Locate the cell with the specified text and output its [X, Y] center coordinate. 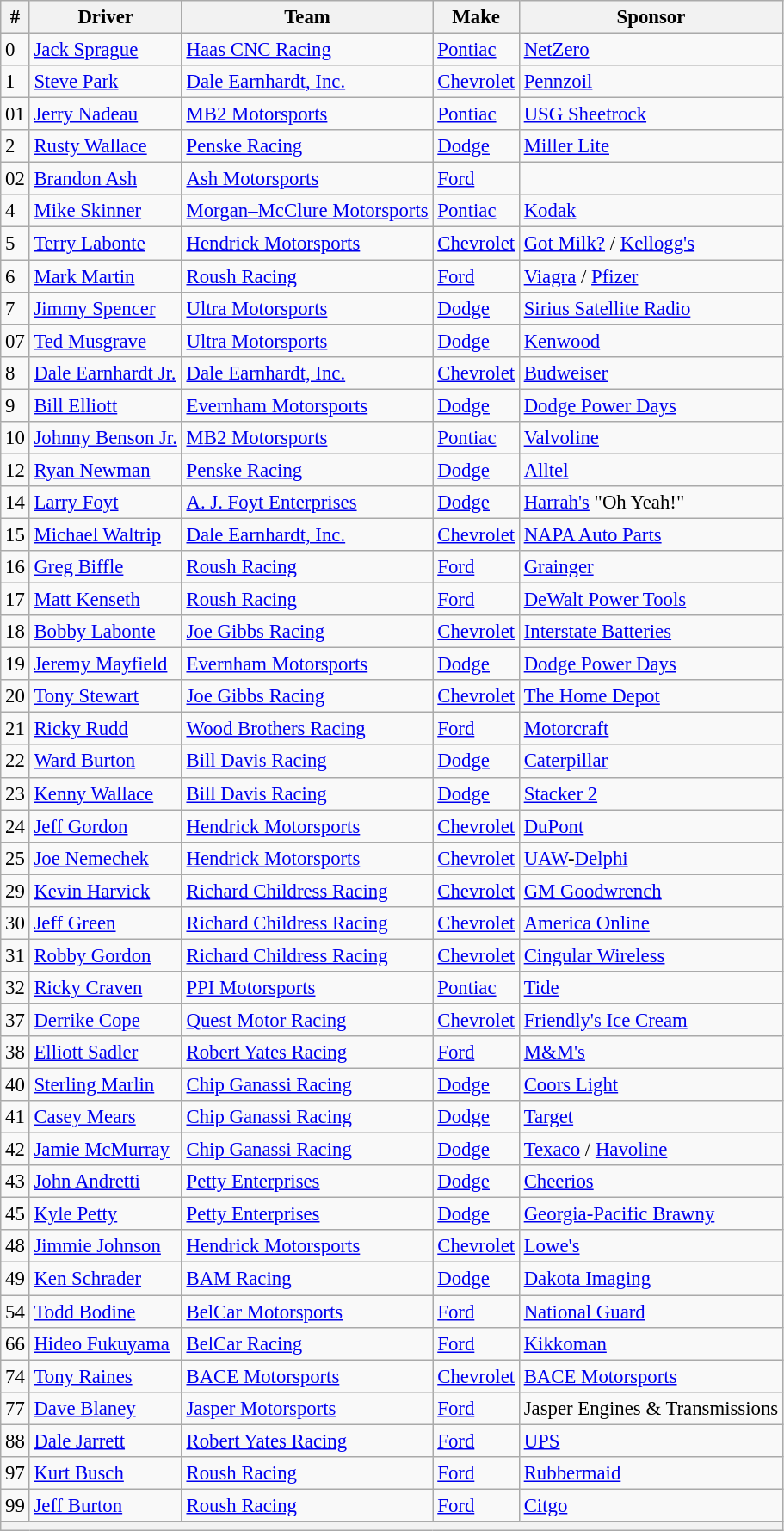
Brandon Ash [105, 179]
Mark Martin [105, 276]
Lowe's [651, 1247]
40 [15, 1085]
20 [15, 696]
Mike Skinner [105, 211]
Kenwood [651, 341]
Coors Light [651, 1085]
Jeff Green [105, 923]
# [15, 17]
Sirius Satellite Radio [651, 308]
42 [15, 1150]
Ricky Craven [105, 988]
24 [15, 826]
Pennzoil [651, 82]
Hideo Fukuyama [105, 1343]
Ken Schrader [105, 1279]
Georgia-Pacific Brawny [651, 1214]
77 [15, 1408]
Jasper Motorsports [307, 1408]
Texaco / Havoline [651, 1150]
Citgo [651, 1505]
Grainger [651, 567]
Cheerios [651, 1182]
Interstate Batteries [651, 632]
BelCar Racing [307, 1343]
29 [15, 891]
Jeff Gordon [105, 826]
Dave Blaney [105, 1408]
15 [15, 534]
6 [15, 276]
07 [15, 341]
Valvoline [651, 438]
19 [15, 664]
Steve Park [105, 82]
30 [15, 923]
Jasper Engines & Transmissions [651, 1408]
Greg Biffle [105, 567]
Rubbermaid [651, 1473]
Jimmy Spencer [105, 308]
USG Sheetrock [651, 114]
GM Goodwrench [651, 891]
25 [15, 858]
Jamie McMurray [105, 1150]
Driver [105, 17]
The Home Depot [651, 696]
Jerry Nadeau [105, 114]
Todd Bodine [105, 1312]
Budweiser [651, 373]
Rusty Wallace [105, 146]
Kodak [651, 211]
UPS [651, 1441]
Tony Stewart [105, 696]
43 [15, 1182]
31 [15, 955]
Larry Foyt [105, 503]
8 [15, 373]
Friendly's Ice Cream [651, 1020]
Sterling Marlin [105, 1085]
Alltel [651, 470]
Kikkoman [651, 1343]
Target [651, 1117]
74 [15, 1376]
Cingular Wireless [651, 955]
Michael Waltrip [105, 534]
54 [15, 1312]
22 [15, 762]
BAM Racing [307, 1279]
America Online [651, 923]
Ryan Newman [105, 470]
Wood Brothers Racing [307, 729]
1 [15, 82]
02 [15, 179]
Derrike Cope [105, 1020]
49 [15, 1279]
7 [15, 308]
Ash Motorsports [307, 179]
Morgan–McClure Motorsports [307, 211]
Quest Motor Racing [307, 1020]
Dale Jarrett [105, 1441]
5 [15, 244]
99 [15, 1505]
Jeremy Mayfield [105, 664]
Kevin Harvick [105, 891]
16 [15, 567]
88 [15, 1441]
Jimmie Johnson [105, 1247]
Viagra / Pfizer [651, 276]
UAW-Delphi [651, 858]
37 [15, 1020]
DuPont [651, 826]
Kurt Busch [105, 1473]
48 [15, 1247]
Make [476, 17]
23 [15, 793]
Got Milk? / Kellogg's [651, 244]
66 [15, 1343]
17 [15, 600]
Joe Nemechek [105, 858]
M&M's [651, 1053]
32 [15, 988]
DeWalt Power Tools [651, 600]
PPI Motorsports [307, 988]
Casey Mears [105, 1117]
Harrah's "Oh Yeah!" [651, 503]
Elliott Sadler [105, 1053]
Motorcraft [651, 729]
National Guard [651, 1312]
12 [15, 470]
4 [15, 211]
41 [15, 1117]
Tide [651, 988]
Stacker 2 [651, 793]
45 [15, 1214]
Ted Musgrave [105, 341]
Tony Raines [105, 1376]
97 [15, 1473]
21 [15, 729]
NAPA Auto Parts [651, 534]
38 [15, 1053]
A. J. Foyt Enterprises [307, 503]
18 [15, 632]
Johnny Benson Jr. [105, 438]
Matt Kenseth [105, 600]
Robby Gordon [105, 955]
BelCar Motorsports [307, 1312]
Bill Elliott [105, 405]
Team [307, 17]
Kenny Wallace [105, 793]
Jeff Burton [105, 1505]
2 [15, 146]
Kyle Petty [105, 1214]
Dakota Imaging [651, 1279]
Terry Labonte [105, 244]
Haas CNC Racing [307, 50]
9 [15, 405]
14 [15, 503]
John Andretti [105, 1182]
Bobby Labonte [105, 632]
0 [15, 50]
Jack Sprague [105, 50]
Ricky Rudd [105, 729]
NetZero [651, 50]
Sponsor [651, 17]
10 [15, 438]
Ward Burton [105, 762]
01 [15, 114]
Caterpillar [651, 762]
Dale Earnhardt Jr. [105, 373]
Miller Lite [651, 146]
